Pinpoint the cell where the given text exists, returning its (X, Y) midpoint coordinate. 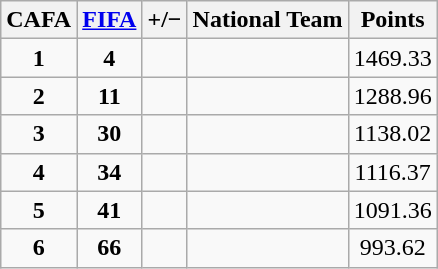
1288.96 (392, 96)
FIFA (110, 20)
11 (110, 96)
2 (39, 96)
30 (110, 134)
3 (39, 134)
993.62 (392, 248)
1138.02 (392, 134)
1091.36 (392, 210)
41 (110, 210)
1469.33 (392, 58)
34 (110, 172)
+/− (164, 20)
6 (39, 248)
Points (392, 20)
5 (39, 210)
CAFA (39, 20)
66 (110, 248)
1 (39, 58)
National Team (268, 20)
1116.37 (392, 172)
